Identify which cell holds the provided text, then report its [X, Y] central coordinate. 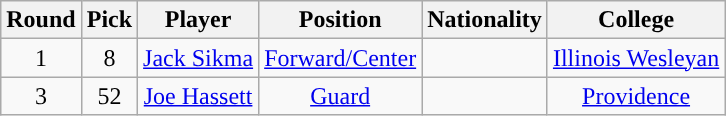
Pick [109, 20]
Nationality [485, 20]
Forward/Center [340, 58]
Joe Hassett [198, 96]
College [636, 20]
Player [198, 20]
Round [41, 20]
Illinois Wesleyan [636, 58]
Providence [636, 96]
8 [109, 58]
1 [41, 58]
3 [41, 96]
Jack Sikma [198, 58]
Position [340, 20]
52 [109, 96]
Guard [340, 96]
